Capture the cell that displays the provided text and extract its [x, y] central coordinate. 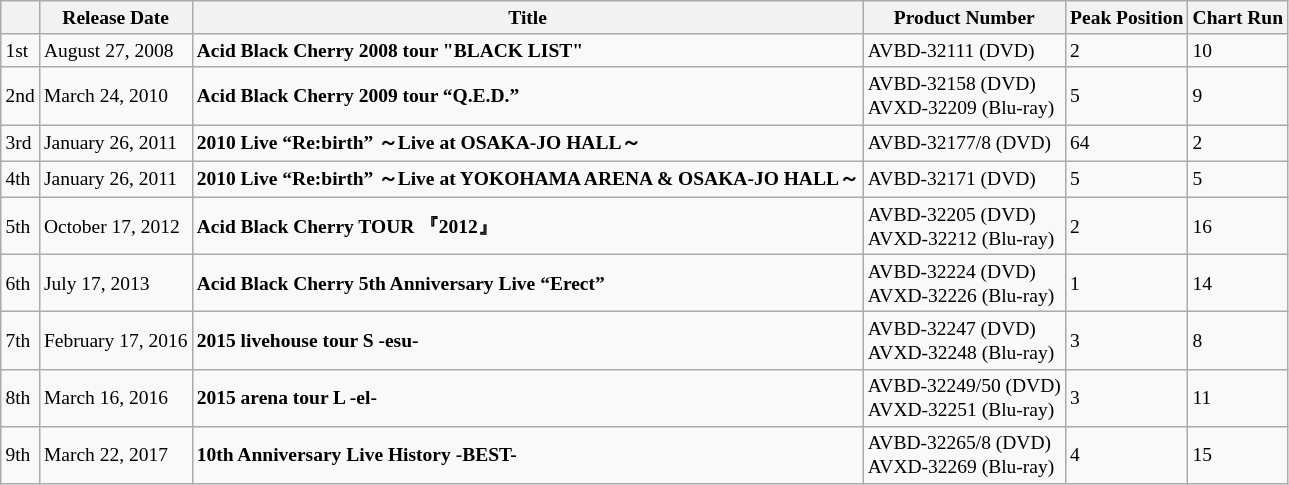
March 22, 2017 [116, 454]
AVBD-32247 (DVD)AVXD-32248 (Blu-ray) [964, 340]
July 17, 2013 [116, 282]
AVBD-32224 (DVD)AVXD-32226 (Blu-ray) [964, 282]
AVBD-32177/8 (DVD) [964, 143]
14 [1238, 282]
Acid Black Cherry 2008 tour "BLACK LIST" [528, 50]
2010 Live “Re:birth” ～Live at YOKOHAMA ARENA & OSAKA-JO HALL～ [528, 179]
Acid Black Cherry 5th Anniversary Live “Erect” [528, 282]
AVBD-32111 (DVD) [964, 50]
5th [20, 226]
6th [20, 282]
Peak Position [1126, 18]
9th [20, 454]
March 16, 2016 [116, 398]
3rd [20, 143]
AVBD-32158 (DVD)AVXD-32209 (Blu-ray) [964, 96]
11 [1238, 398]
AVBD-32171 (DVD) [964, 179]
AVBD-32249/50 (DVD)AVXD-32251 (Blu-ray) [964, 398]
AVBD-32205 (DVD)AVXD-32212 (Blu-ray) [964, 226]
Release Date [116, 18]
Acid Black Cherry 2009 tour “Q.E.D.” [528, 96]
7th [20, 340]
2010 Live “Re:birth” ～Live at OSAKA-JO HALL～ [528, 143]
64 [1126, 143]
AVBD-32265/8 (DVD)AVXD-32269 (Blu-ray) [964, 454]
August 27, 2008 [116, 50]
Title [528, 18]
8th [20, 398]
16 [1238, 226]
10 [1238, 50]
8 [1238, 340]
1 [1126, 282]
Product Number [964, 18]
2015 livehouse tour S -esu- [528, 340]
4 [1126, 454]
March 24, 2010 [116, 96]
15 [1238, 454]
Chart Run [1238, 18]
2nd [20, 96]
4th [20, 179]
10th Anniversary Live History -BEST- [528, 454]
February 17, 2016 [116, 340]
2015 arena tour L -el- [528, 398]
1st [20, 50]
Acid Black Cherry TOUR 『2012』 [528, 226]
October 17, 2012 [116, 226]
9 [1238, 96]
